Return [x, y] of the center of cell containing provided text 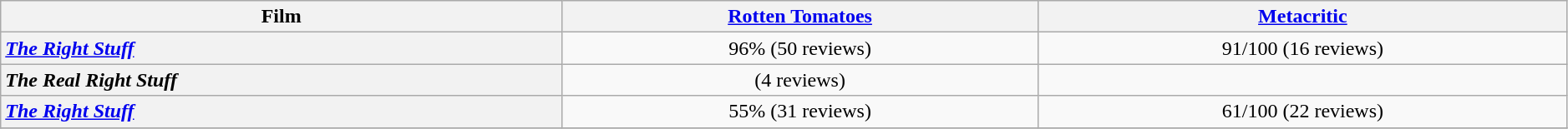
Rotten Tomatoes [800, 17]
Film [282, 17]
96% (50 reviews) [800, 48]
Metacritic [1302, 17]
91/100 (16 reviews) [1302, 48]
55% (31 reviews) [800, 112]
(4 reviews) [800, 80]
61/100 (22 reviews) [1302, 112]
The Real Right Stuff [282, 80]
